Provide the (X, Y) coordinate of the cell's center where the given text is located.  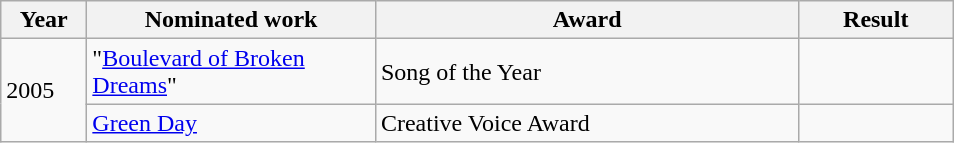
Result (876, 20)
Green Day (232, 123)
Song of the Year (587, 72)
"Boulevard of Broken Dreams" (232, 72)
Nominated work (232, 20)
Creative Voice Award (587, 123)
Year (44, 20)
2005 (44, 90)
Award (587, 20)
